Extract the (x, y) coordinate from the center of the cell holding the provided text.  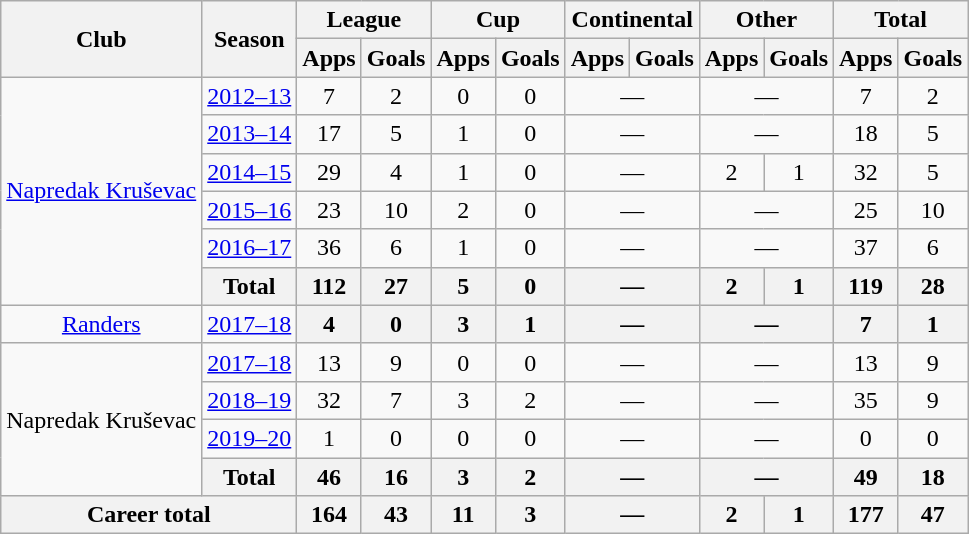
119 (866, 286)
Season (250, 39)
16 (396, 477)
177 (866, 515)
27 (396, 286)
37 (866, 248)
29 (329, 172)
164 (329, 515)
2019–20 (250, 438)
112 (329, 286)
28 (933, 286)
36 (329, 248)
43 (396, 515)
Career total (149, 515)
2013–14 (250, 134)
47 (933, 515)
17 (329, 134)
Continental (632, 20)
2015–16 (250, 210)
49 (866, 477)
2012–13 (250, 96)
2014–15 (250, 172)
25 (866, 210)
11 (463, 515)
Other (766, 20)
46 (329, 477)
2018–19 (250, 400)
23 (329, 210)
35 (866, 400)
Cup (498, 20)
League (364, 20)
Club (102, 39)
Randers (102, 324)
2016–17 (250, 248)
